Output the [x, y] coordinate of the center of the cell containing the given text.  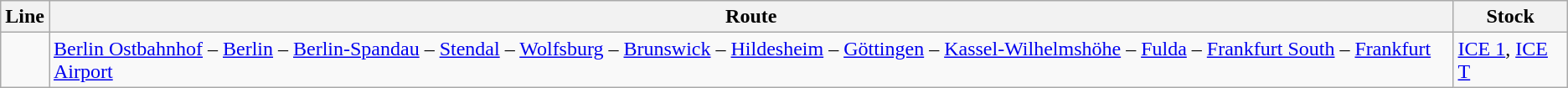
Stock [1510, 17]
ICE 1, ICE T [1510, 60]
Line [25, 17]
Route [750, 17]
